Detect which cell encompasses the target text, then output its (X, Y) center coordinate. 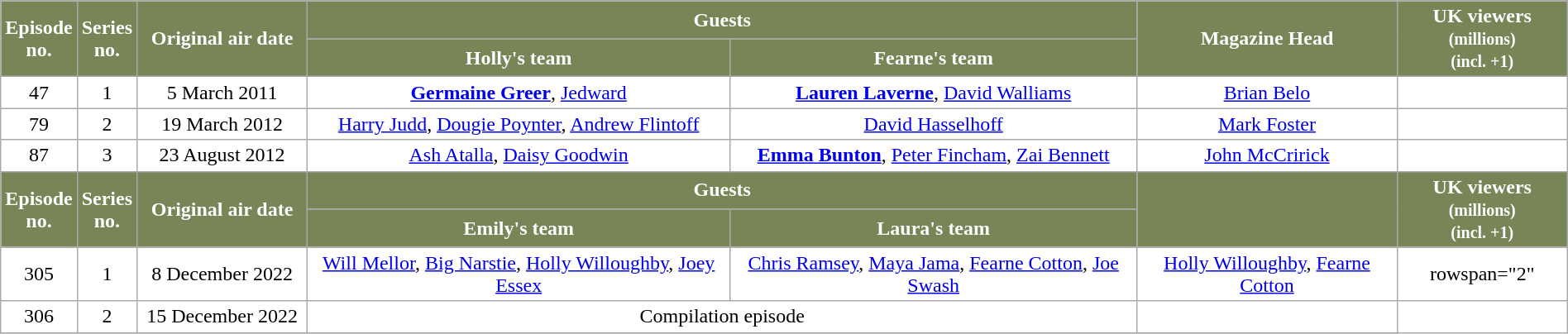
8 December 2022 (222, 274)
Lauren Laverne, David Walliams (934, 93)
Laura's team (934, 228)
rowspan="2" (1482, 274)
Germaine Greer, Jedward (519, 93)
23 August 2012 (222, 155)
5 March 2011 (222, 93)
3 (107, 155)
Harry Judd, Dougie Poynter, Andrew Flintoff (519, 124)
87 (39, 155)
David Hasselhoff (934, 124)
Magazine Head (1267, 39)
15 December 2022 (222, 317)
Mark Foster (1267, 124)
John McCririck (1267, 155)
Ash Atalla, Daisy Goodwin (519, 155)
Chris Ramsey, Maya Jama, Fearne Cotton, Joe Swash (934, 274)
Fearne's team (934, 58)
306 (39, 317)
47 (39, 93)
Emily's team (519, 228)
Holly Willoughby, Fearne Cotton (1267, 274)
Compilation episode (723, 317)
Holly's team (519, 58)
19 March 2012 (222, 124)
Emma Bunton, Peter Fincham, Zai Bennett (934, 155)
Will Mellor, Big Narstie, Holly Willoughby, Joey Essex (519, 274)
305 (39, 274)
79 (39, 124)
Brian Belo (1267, 93)
